Extract the (x, y) coordinate from the center of the cell holding the provided text.  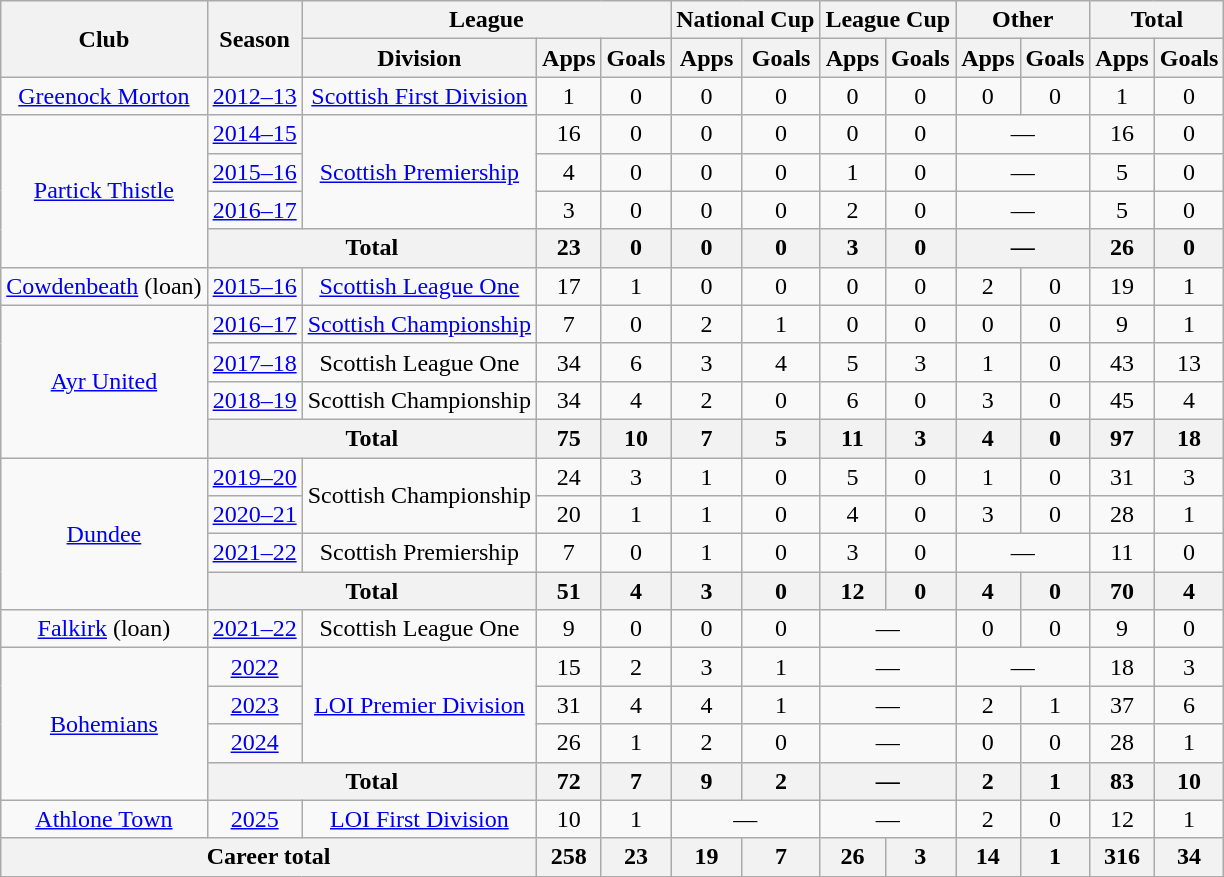
45 (1122, 400)
24 (569, 477)
Season (254, 39)
Athlone Town (104, 819)
Career total (269, 857)
Ayr United (104, 381)
2020–21 (254, 515)
17 (569, 286)
75 (569, 438)
Club (104, 39)
Falkirk (loan) (104, 629)
Scottish First Division (419, 96)
20 (569, 515)
2025 (254, 819)
316 (1122, 857)
2023 (254, 705)
Greenock Morton (104, 96)
83 (1122, 781)
Bohemians (104, 724)
2012–13 (254, 96)
15 (569, 667)
70 (1122, 591)
2018–19 (254, 400)
2017–18 (254, 362)
League Cup (888, 20)
2024 (254, 743)
2014–15 (254, 134)
Division (419, 58)
Cowdenbeath (loan) (104, 286)
LOI First Division (419, 819)
National Cup (746, 20)
2022 (254, 667)
258 (569, 857)
51 (569, 591)
2019–20 (254, 477)
72 (569, 781)
League (486, 20)
Other (1023, 20)
97 (1122, 438)
Dundee (104, 534)
LOI Premier Division (419, 705)
43 (1122, 362)
37 (1122, 705)
13 (1189, 362)
Partick Thistle (104, 191)
14 (988, 857)
